Find where the given text appears and provide that cell's center as (X, Y) coordinate. 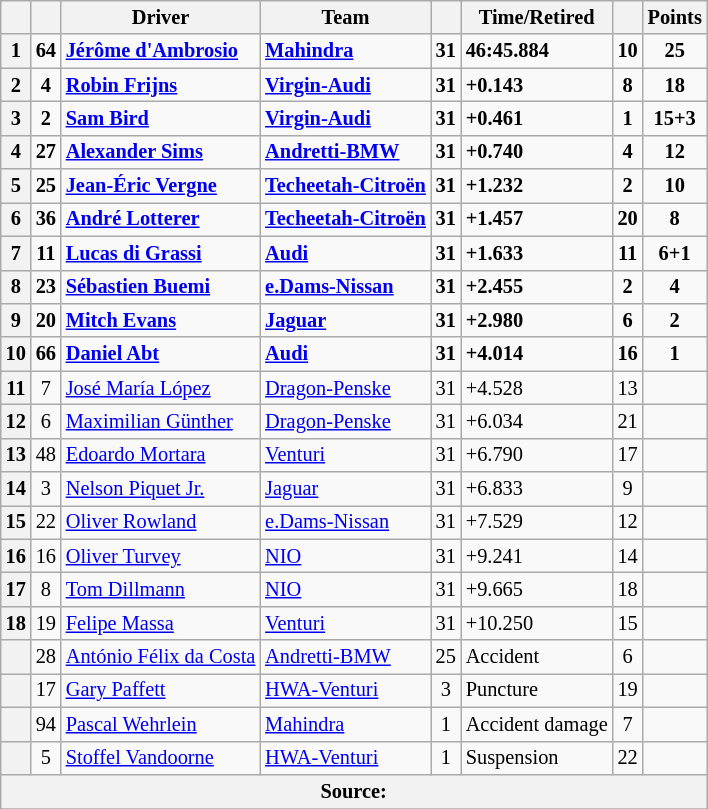
+0.740 (537, 152)
Alexander Sims (160, 152)
Sébastien Buemi (160, 287)
Oliver Rowland (160, 522)
Nelson Piquet Jr. (160, 489)
66 (46, 354)
48 (46, 455)
Jean-Éric Vergne (160, 186)
+0.461 (537, 118)
Puncture (537, 690)
36 (46, 219)
+4.528 (537, 388)
64 (46, 51)
+2.455 (537, 287)
André Lotterer (160, 219)
Gary Paffett (160, 690)
6+1 (675, 253)
21 (628, 421)
Stoffel Vandoorne (160, 758)
Source: (354, 791)
Edoardo Mortara (160, 455)
23 (46, 287)
Driver (160, 17)
+1.633 (537, 253)
Felipe Massa (160, 623)
Maximilian Günther (160, 421)
+6.034 (537, 421)
Jérôme d'Ambrosio (160, 51)
Accident damage (537, 724)
Daniel Abt (160, 354)
Points (675, 17)
94 (46, 724)
Pascal Wehrlein (160, 724)
46:45.884 (537, 51)
+0.143 (537, 85)
+9.665 (537, 589)
Team (346, 17)
Suspension (537, 758)
Time/Retired (537, 17)
27 (46, 152)
+9.241 (537, 556)
+2.980 (537, 320)
José María López (160, 388)
+1.457 (537, 219)
+10.250 (537, 623)
António Félix da Costa (160, 657)
Lucas di Grassi (160, 253)
Robin Frijns (160, 85)
Tom Dillmann (160, 589)
15+3 (675, 118)
Accident (537, 657)
+7.529 (537, 522)
+6.790 (537, 455)
Sam Bird (160, 118)
Oliver Turvey (160, 556)
Mitch Evans (160, 320)
+4.014 (537, 354)
28 (46, 657)
+6.833 (537, 489)
+1.232 (537, 186)
